Capture the cell that displays the provided text and extract its (x, y) central coordinate. 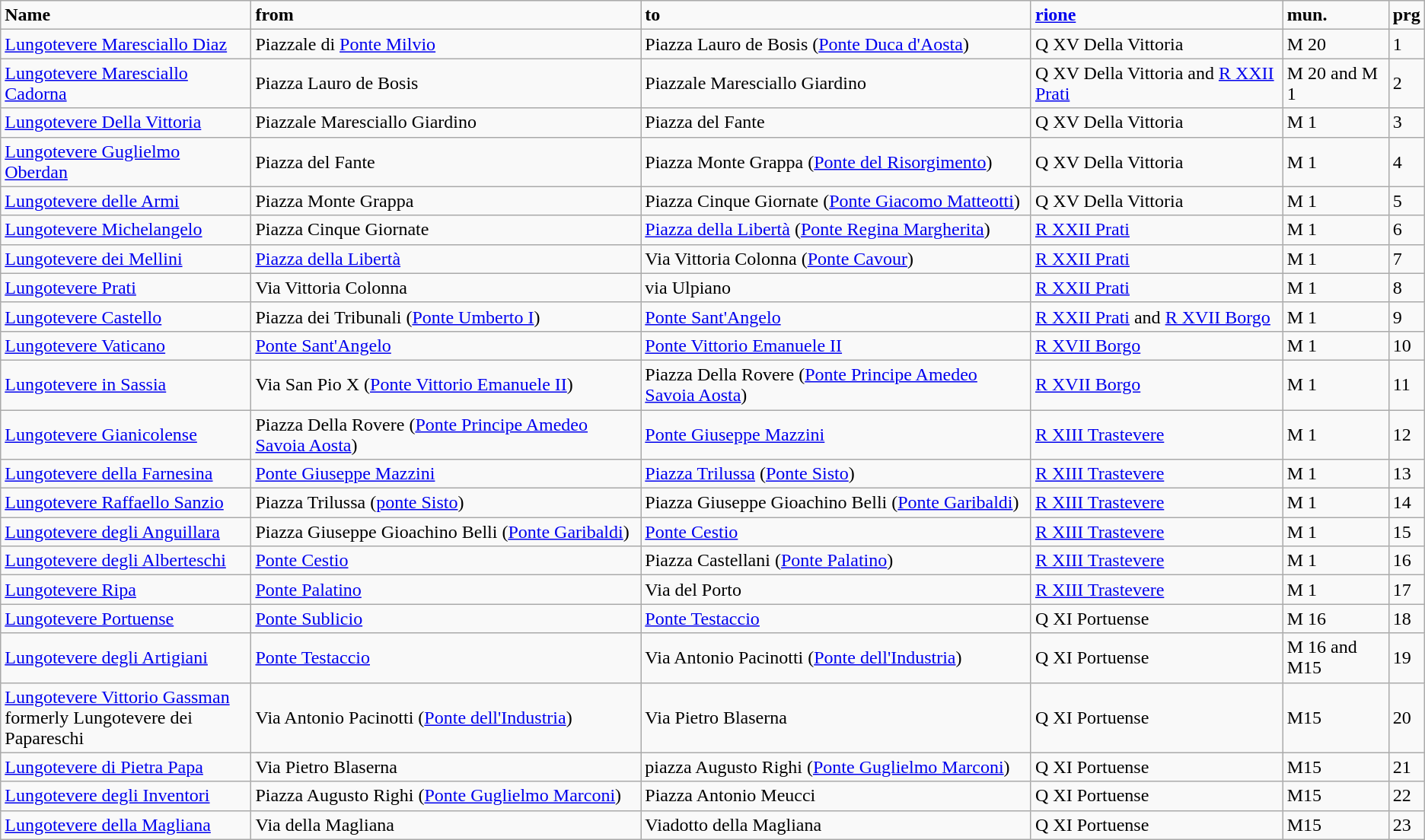
6 (1407, 230)
7 (1407, 259)
Ponte Palatino (446, 590)
Lungotevere Gianicolense (126, 434)
16 (1407, 561)
5 (1407, 201)
22 (1407, 796)
12 (1407, 434)
Ponte Sublicio (446, 619)
M 16 and M15 (1335, 657)
Lungotevere degli Inventori (126, 796)
13 (1407, 474)
4 (1407, 161)
8 (1407, 288)
11 (1407, 385)
Lungotevere in Sassia (126, 385)
23 (1407, 825)
Lungotevere Michelangelo (126, 230)
Via Vittoria Colonna (446, 288)
Lungotevere degli Anguillara (126, 532)
Lungotevere Raffaello Sanzio (126, 503)
Lungotevere degli Alberteschi (126, 561)
Q XV Della Vittoria and R XXII Prati (1157, 84)
piazza Augusto Righi (Ponte Guglielmo Marconi) (836, 767)
Piazza Castellani (Ponte Palatino) (836, 561)
Lungotevere Guglielmo Oberdan (126, 161)
prg (1407, 15)
Name (126, 15)
Piazza Trilussa (ponte Sisto) (446, 503)
via Ulpiano (836, 288)
Lungotevere Prati (126, 288)
Piazza Monte Grappa (446, 201)
14 (1407, 503)
Lungotevere Maresciallo Cadorna (126, 84)
Lungotevere delle Armi (126, 201)
Piazza della Libertà (446, 259)
15 (1407, 532)
Lungotevere Castello (126, 317)
10 (1407, 345)
R XXII Prati and R XVII Borgo (1157, 317)
Piazza Lauro de Bosis (446, 84)
Lungotevere della Farnesina (126, 474)
Lungotevere degli Artigiani (126, 657)
Via del Porto (836, 590)
Piazza Augusto Righi (Ponte Guglielmo Marconi) (446, 796)
9 (1407, 317)
Piazza dei Tribunali (Ponte Umberto I) (446, 317)
3 (1407, 123)
1 (1407, 44)
21 (1407, 767)
M 20 and M 1 (1335, 84)
2 (1407, 84)
Lungotevere della Magliana (126, 825)
20 (1407, 717)
Lungotevere Maresciallo Diaz (126, 44)
M 20 (1335, 44)
Lungotevere dei Mellini (126, 259)
17 (1407, 590)
Piazzale di Ponte Milvio (446, 44)
Piazza della Libertà (Ponte Regina Margherita) (836, 230)
19 (1407, 657)
Ponte Vittorio Emanuele II (836, 345)
Lungotevere di Pietra Papa (126, 767)
Via San Pio X (Ponte Vittorio Emanuele II) (446, 385)
Piazza Lauro de Bosis (Ponte Duca d'Aosta) (836, 44)
Lungotevere Vittorio Gassmanformerly Lungotevere dei Papareschi (126, 717)
Lungotevere Portuense (126, 619)
to (836, 15)
18 (1407, 619)
Piazza Monte Grappa (Ponte del Risorgimento) (836, 161)
mun. (1335, 15)
Piazza Cinque Giornate (Ponte Giacomo Matteotti) (836, 201)
Via della Magliana (446, 825)
Lungotevere Vaticano (126, 345)
Piazza Cinque Giornate (446, 230)
from (446, 15)
M 16 (1335, 619)
Piazza Antonio Meucci (836, 796)
Via Vittoria Colonna (Ponte Cavour) (836, 259)
Viadotto della Magliana (836, 825)
rione (1157, 15)
Lungotevere Ripa (126, 590)
Piazza Trilussa (Ponte Sisto) (836, 474)
Lungotevere Della Vittoria (126, 123)
